Determine the (x, y) coordinate at the center of the cell enclosing the given text.  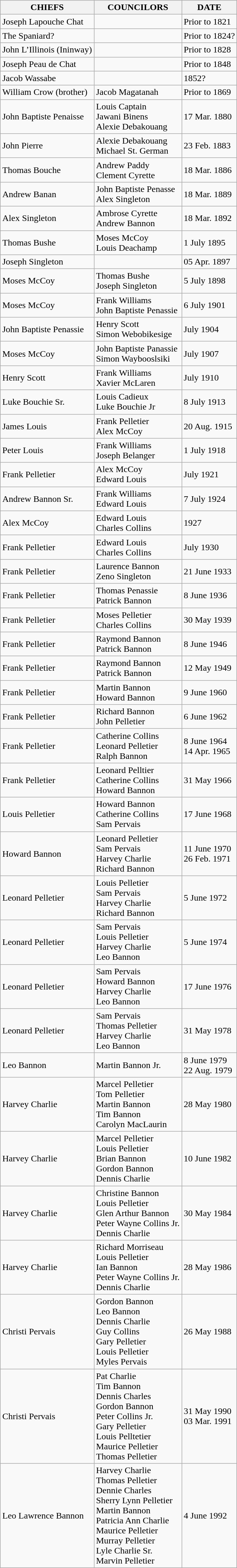
Frank Williams John Baptiste Penassie (138, 305)
Louis Captain Jawani Binens Alexie Debakouang (138, 116)
1852? (209, 78)
Leo Bannon (47, 1065)
30 May 1984 (209, 1213)
9 June 1960 (209, 693)
John L’Illinois (Ininway) (47, 50)
Andrew Paddy Clement Cyrette (138, 170)
11 June 197026 Feb. 1971 (209, 853)
18 Mar. 1886 (209, 170)
Frank Williams Xavier McLaren (138, 378)
James Louis (47, 426)
28 May 1986 (209, 1267)
July 1930 (209, 547)
Leonard PelltierCatherine CollinsHoward Bannon (138, 780)
Howard Bannon (47, 853)
Prior to 1869 (209, 92)
6 June 1962 (209, 716)
20 Aug. 1915 (209, 426)
Joseph Singleton (47, 262)
31 May 1978 (209, 1030)
John Pierre (47, 146)
1927 (209, 523)
5 June 1972 (209, 898)
Thomas Bouche (47, 170)
July 1921 (209, 475)
CHIEFS (47, 7)
Frank WilliamsJoseph Belanger (138, 450)
Richard MorriseauLouis PelletierIan BannonPeter Wayne Collins Jr. Dennis Charlie (138, 1267)
Marcel PelletierLouis PelletierBrian BannonGordon BannonDennis Charlie (138, 1158)
Alex McCoyEdward Louis (138, 475)
31 May 199003 Mar. 1991 (209, 1416)
Christine BannonLouis PelletierGlen Arthur BannonPeter Wayne Collins Jr. Dennis Charlie (138, 1213)
Louis Pelletier (47, 814)
The Spaniard? (47, 36)
6 July 1901 (209, 305)
Laurence BannonZeno Singleton (138, 571)
18 Mar. 1889 (209, 194)
8 June 1946 (209, 644)
17 June 1976 (209, 987)
Henry Scott Simon Webobikesige (138, 330)
Frank Pelletier Alex McCoy (138, 426)
Richard BannonJohn Pelletier (138, 716)
John Baptiste Penassie (47, 330)
DATE (209, 7)
Gordon BannonLeo BannonDennis CharlieGuy CollinsGary PelletierLouis PelletierMyles Pervais (138, 1332)
Sam PervaisHoward BannonHarvey CharlieLeo Bannon (138, 987)
23 Feb. 1883 (209, 146)
July 1904 (209, 330)
1 July 1895 (209, 243)
Prior to 1848 (209, 64)
21 June 1933 (209, 571)
Jacob Magatanah (138, 92)
Sam PervaisThomas PelletierHarvey CharlieLeo Bannon (138, 1030)
7 July 1924 (209, 498)
5 July 1898 (209, 281)
8 June 197922 Aug. 1979 (209, 1065)
Alexie Debakouang Michael St. German (138, 146)
Henry Scott (47, 378)
Frank WilliamsEdward Louis (138, 498)
05 Apr. 1897 (209, 262)
12 May 1949 (209, 668)
31 May 1966 (209, 780)
Moses PelletierCharles Collins (138, 620)
Peter Louis (47, 450)
8 June 1936 (209, 595)
Thomas Bushe Joseph Singleton (138, 281)
26 May 1988 (209, 1332)
Alex Singleton (47, 218)
Thomas Bushe (47, 243)
1 July 1918 (209, 450)
28 May 1980 (209, 1104)
Louis Cadieux Luke Bouchie Jr (138, 402)
10 June 1982 (209, 1158)
Leonard PelletierSam PervaisHarvey CharlieRichard Bannon (138, 853)
John Baptiste Panassie Simon Waybooslsiki (138, 353)
William Crow (brother) (47, 92)
Andrew Banan (47, 194)
5 June 1974 (209, 942)
July 1907 (209, 353)
Louis PelletierSam PervaisHarvey CharlieRichard Bannon (138, 898)
Alex McCoy (47, 523)
Prior to 1828 (209, 50)
17 June 1968 (209, 814)
Moses McCoy Louis Deachamp (138, 243)
Catherine CollinsLeonard PelletierRalph Bannon (138, 746)
Leo Lawrence Bannon (47, 1516)
Thomas PenassiePatrick Bannon (138, 595)
Martin BannonHoward Bannon (138, 693)
Ambrose Cyrette Andrew Bannon (138, 218)
30 May 1939 (209, 620)
Prior to 1821 (209, 22)
Jacob Wassabe (47, 78)
Sam PervaisLouis PelletierHarvey CharlieLeo Bannon (138, 942)
8 June 1964 14 Apr. 1965 (209, 746)
8 July 1913 (209, 402)
Martin Bannon Jr. (138, 1065)
18 Mar. 1892 (209, 218)
Andrew Bannon Sr. (47, 498)
COUNCILORS (138, 7)
Joseph Lapouche Chat (47, 22)
July 1910 (209, 378)
John Baptiste Penasse Alex Singleton (138, 194)
Joseph Peau de Chat (47, 64)
17 Mar. 1880 (209, 116)
Marcel PelletierTom PelletierMartin BannonTim BannonCarolyn MacLaurin (138, 1104)
John Baptiste Penaisse (47, 116)
Prior to 1824? (209, 36)
4 June 1992 (209, 1516)
Pat CharlieTim BannonDennis CharlesGordon BannonPeter Collins Jr. Gary PelletierLouis PelltetierMaurice PelletierThomas Pelletier (138, 1416)
Howard BannonCatherine CollinsSam Pervais (138, 814)
Luke Bouchie Sr. (47, 402)
